Return the (X, Y) coordinate for the center point of the cell that contains the specified text.  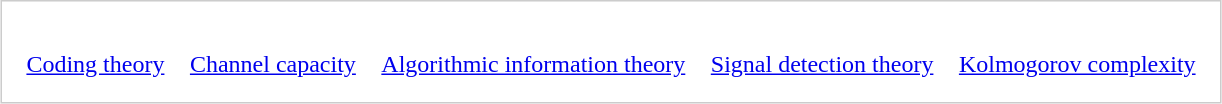
Signal detection theory (822, 65)
Channel capacity (272, 65)
Algorithmic information theory (534, 65)
Coding theory (96, 65)
Kolmogorov complexity (1077, 65)
